Search for the cell housing the specified text and yield its (X, Y) center coordinate. 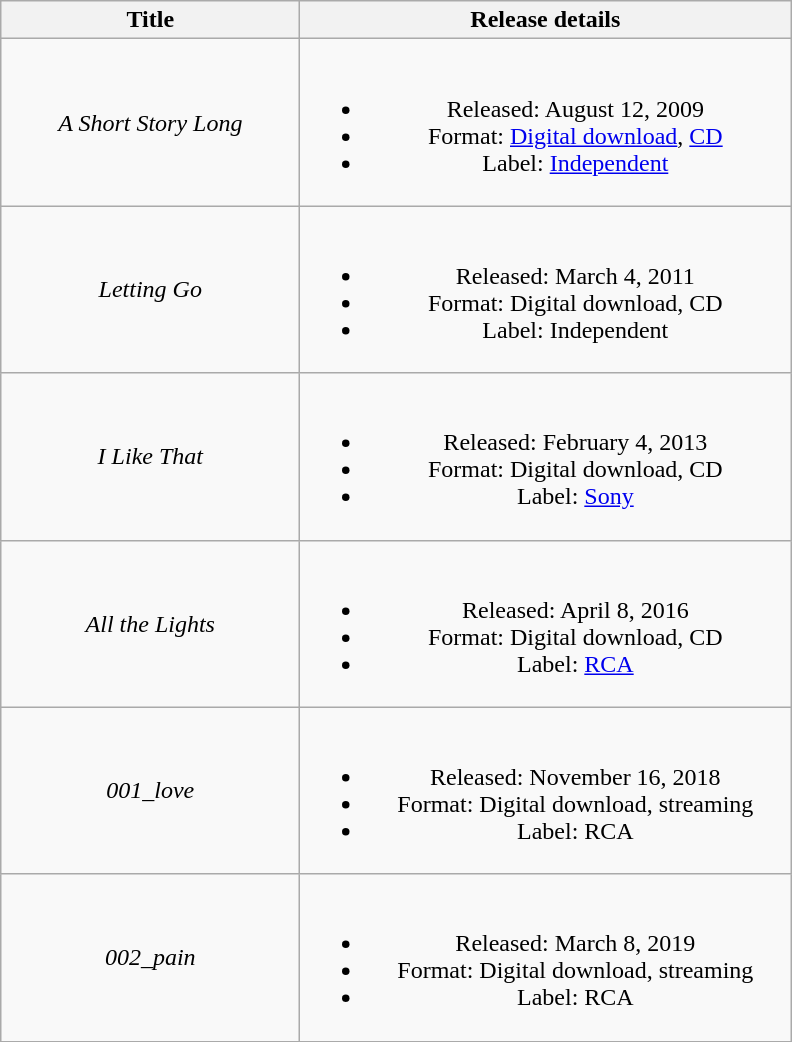
Released: March 8, 2019Format: Digital download, streamingLabel: RCA (546, 958)
002_pain (150, 958)
Released: November 16, 2018Format: Digital download, streamingLabel: RCA (546, 790)
I Like That (150, 456)
Released: April 8, 2016Format: Digital download, CDLabel: RCA (546, 624)
Released: February 4, 2013Format: Digital download, CDLabel: Sony (546, 456)
A Short Story Long (150, 122)
Title (150, 20)
001_love (150, 790)
All the Lights (150, 624)
Letting Go (150, 290)
Released: August 12, 2009Format: Digital download, CDLabel: Independent (546, 122)
Released: March 4, 2011Format: Digital download, CDLabel: Independent (546, 290)
Release details (546, 20)
